Capture the cell that displays the provided text and extract its [x, y] central coordinate. 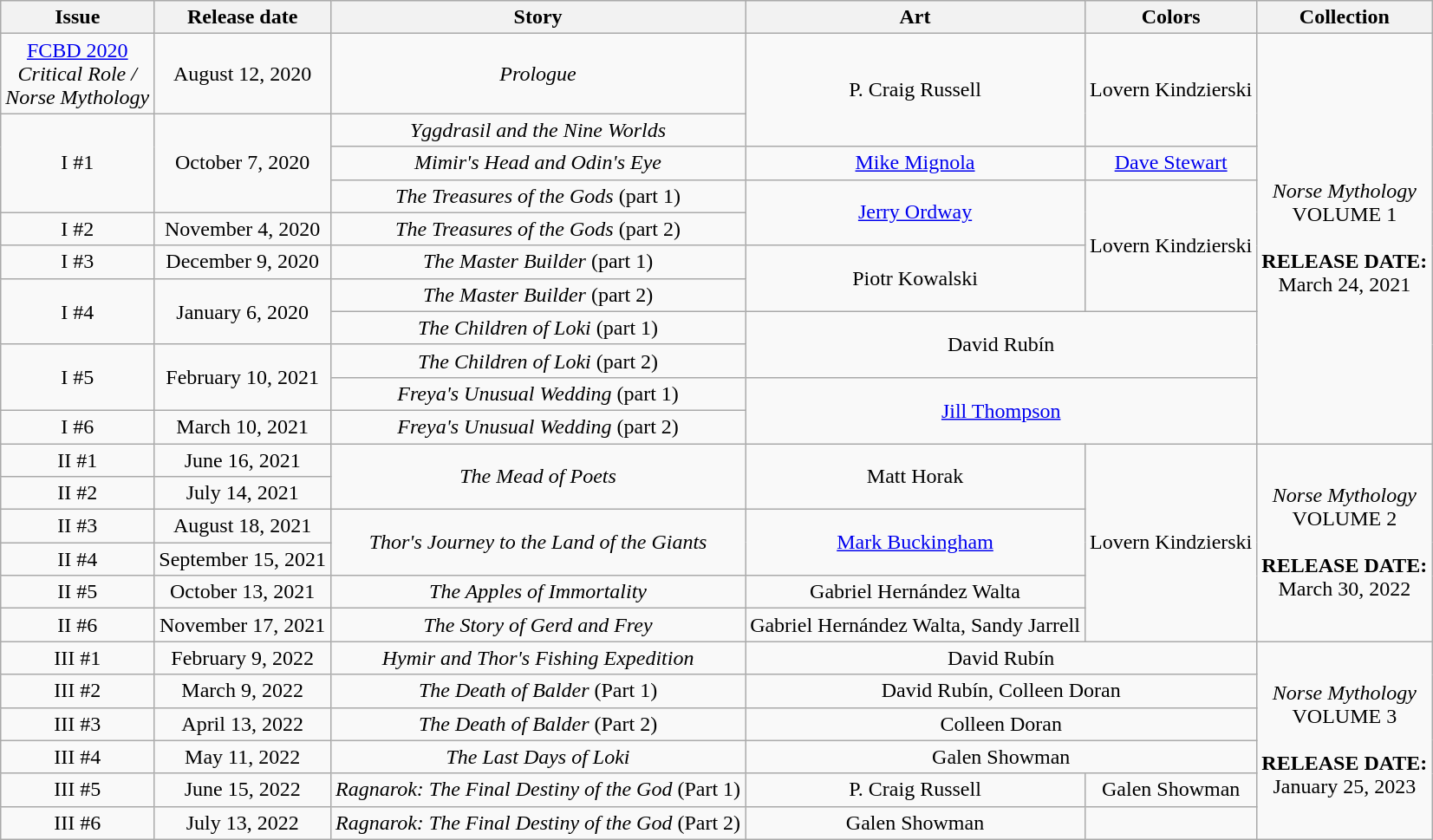
Gabriel Hernández Walta [915, 592]
The Children of Loki (part 1) [537, 328]
June 16, 2021 [243, 460]
Story [537, 17]
I #1 [78, 163]
October 13, 2021 [243, 592]
The Treasures of the Gods (part 2) [537, 229]
November 4, 2020 [243, 229]
Dave Stewart [1170, 163]
The Last Days of Loki [537, 757]
February 10, 2021 [243, 377]
III #3 [78, 724]
Release date [243, 17]
FCBD 2020Critical Role /Norse Mythology [78, 74]
The Master Builder (part 2) [537, 295]
The Apples of Immortality [537, 592]
III #6 [78, 823]
Jill Thompson [1001, 410]
Ragnarok: The Final Destiny of the God (Part 2) [537, 823]
Issue [78, 17]
The Treasures of the Gods (part 1) [537, 196]
III #5 [78, 790]
Hymir and Thor's Fishing Expedition [537, 658]
Mark Buckingham [915, 543]
Thor's Journey to the Land of the Giants [537, 543]
The Master Builder (part 1) [537, 262]
II #4 [78, 559]
Gabriel Hernández Walta, Sandy Jarrell [915, 625]
III #4 [78, 757]
November 17, 2021 [243, 625]
July 14, 2021 [243, 493]
I #3 [78, 262]
The Death of Balder (Part 2) [537, 724]
February 9, 2022 [243, 658]
Ragnarok: The Final Destiny of the God (Part 1) [537, 790]
Mike Mignola [915, 163]
I #6 [78, 427]
March 9, 2022 [243, 691]
Freya's Unusual Wedding (part 2) [537, 427]
Prologue [537, 74]
May 11, 2022 [243, 757]
Mimir's Head and Odin's Eye [537, 163]
Matt Horak [915, 477]
II #2 [78, 493]
June 15, 2022 [243, 790]
Norse MythologyVOLUME 3RELEASE DATE:January 25, 2023 [1345, 740]
II #6 [78, 625]
The Story of Gerd and Frey [537, 625]
October 7, 2020 [243, 163]
Colleen Doran [1001, 724]
I #2 [78, 229]
Norse MythologyVOLUME 1RELEASE DATE:March 24, 2021 [1345, 239]
March 10, 2021 [243, 427]
The Mead of Poets [537, 477]
Freya's Unusual Wedding (part 1) [537, 394]
II #5 [78, 592]
Collection [1345, 17]
III #1 [78, 658]
Jerry Ordway [915, 212]
December 9, 2020 [243, 262]
David Rubín, Colleen Doran [1001, 691]
I #4 [78, 311]
Piotr Kowalski [915, 278]
Yggdrasil and the Nine Worlds [537, 130]
January 6, 2020 [243, 311]
II #1 [78, 460]
Norse MythologyVOLUME 2RELEASE DATE:March 30, 2022 [1345, 543]
III #2 [78, 691]
Art [915, 17]
The Children of Loki (part 2) [537, 361]
I #5 [78, 377]
April 13, 2022 [243, 724]
The Death of Balder (Part 1) [537, 691]
July 13, 2022 [243, 823]
Colors [1170, 17]
September 15, 2021 [243, 559]
August 18, 2021 [243, 526]
II #3 [78, 526]
August 12, 2020 [243, 74]
